For the text-containing cell, return its midpoint in [X, Y] coordinate format. 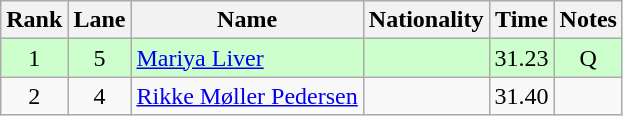
Mariya Liver [247, 58]
5 [100, 58]
Nationality [426, 20]
Name [247, 20]
Q [588, 58]
Rank [34, 20]
Rikke Møller Pedersen [247, 96]
Time [522, 20]
31.23 [522, 58]
Lane [100, 20]
2 [34, 96]
31.40 [522, 96]
1 [34, 58]
4 [100, 96]
Notes [588, 20]
